Determine the (X, Y) coordinate at the center of the cell enclosing the given text.  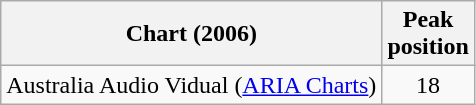
18 (428, 85)
Australia Audio Vidual (ARIA Charts) (192, 85)
Peakposition (428, 34)
Chart (2006) (192, 34)
